Output the [x, y] coordinate of the center of the cell containing the given text.  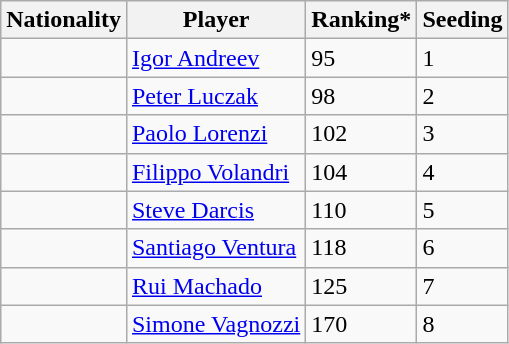
Ranking* [362, 20]
Steve Darcis [216, 210]
4 [462, 172]
7 [462, 286]
110 [362, 210]
98 [362, 96]
Player [216, 20]
5 [462, 210]
102 [362, 134]
8 [462, 324]
3 [462, 134]
Santiago Ventura [216, 248]
6 [462, 248]
170 [362, 324]
Seeding [462, 20]
Peter Luczak [216, 96]
Simone Vagnozzi [216, 324]
2 [462, 96]
95 [362, 58]
Igor Andreev [216, 58]
Nationality [64, 20]
Rui Machado [216, 286]
1 [462, 58]
118 [362, 248]
104 [362, 172]
Paolo Lorenzi [216, 134]
Filippo Volandri [216, 172]
125 [362, 286]
